Scan for the cell matching the given text and deliver its (x, y) coordinate at center. 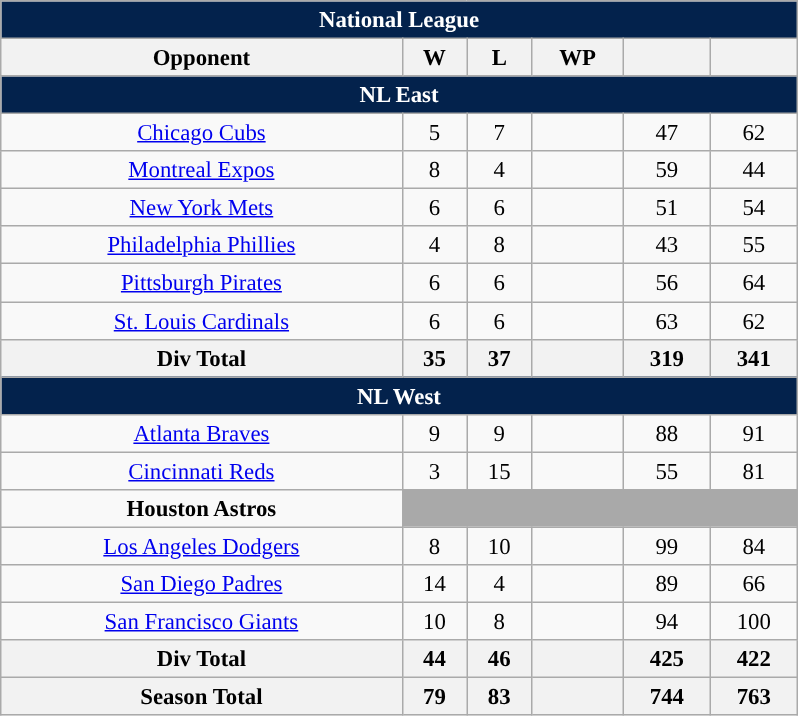
64 (754, 283)
763 (754, 697)
Houston Astros (202, 509)
L (500, 58)
88 (666, 433)
NL West (399, 396)
Atlanta Braves (202, 433)
San Francisco Giants (202, 621)
St. Louis Cardinals (202, 321)
5 (434, 133)
63 (666, 321)
15 (500, 471)
WP (578, 58)
84 (754, 546)
59 (666, 170)
Pittsburgh Pirates (202, 283)
3 (434, 471)
83 (500, 697)
New York Mets (202, 208)
94 (666, 621)
San Diego Padres (202, 584)
81 (754, 471)
56 (666, 283)
Montreal Expos (202, 170)
51 (666, 208)
Chicago Cubs (202, 133)
W (434, 58)
54 (754, 208)
425 (666, 659)
NL East (399, 95)
422 (754, 659)
47 (666, 133)
Opponent (202, 58)
66 (754, 584)
100 (754, 621)
Philadelphia Phillies (202, 245)
14 (434, 584)
341 (754, 358)
46 (500, 659)
Los Angeles Dodgers (202, 546)
91 (754, 433)
99 (666, 546)
35 (434, 358)
7 (500, 133)
744 (666, 697)
79 (434, 697)
Cincinnati Reds (202, 471)
43 (666, 245)
89 (666, 584)
Season Total (202, 697)
37 (500, 358)
National League (399, 20)
319 (666, 358)
